Detect which cell encompasses the target text, then output its [X, Y] center coordinate. 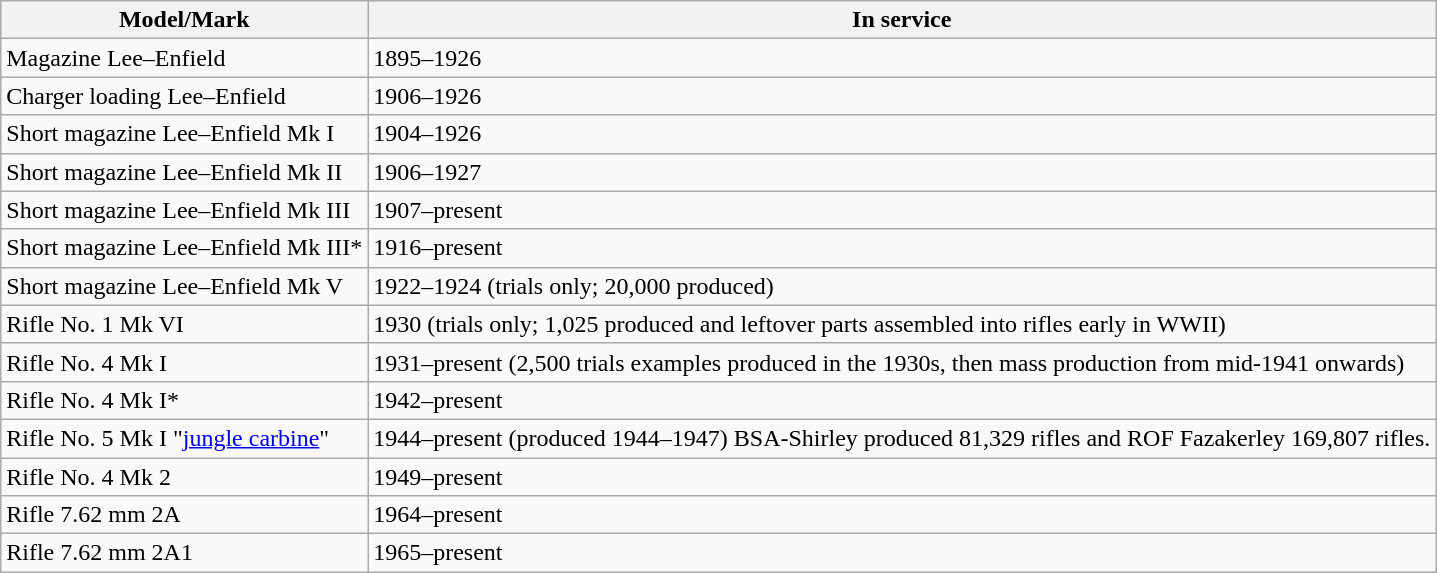
1944–present (produced 1944–1947) BSA-Shirley produced 81,329 rifles and ROF Fazakerley 169,807 rifles. [902, 438]
Rifle 7.62 mm 2A1 [184, 553]
1964–present [902, 515]
In service [902, 20]
Rifle No. 5 Mk I "jungle carbine" [184, 438]
Rifle No. 4 Mk 2 [184, 477]
1931–present (2,500 trials examples produced in the 1930s, then mass production from mid-1941 onwards) [902, 362]
Magazine Lee–Enfield [184, 58]
1906–1926 [902, 96]
1942–present [902, 400]
1930 (trials only; 1,025 produced and leftover parts assembled into rifles early in WWII) [902, 324]
Short magazine Lee–Enfield Mk III* [184, 248]
1965–present [902, 553]
Short magazine Lee–Enfield Mk III [184, 210]
1895–1926 [902, 58]
1906–1927 [902, 172]
1916–present [902, 248]
1907–present [902, 210]
1922–1924 (trials only; 20,000 produced) [902, 286]
Rifle No. 4 Mk I [184, 362]
Short magazine Lee–Enfield Mk V [184, 286]
Rifle No. 4 Mk I* [184, 400]
1904–1926 [902, 134]
Short magazine Lee–Enfield Mk I [184, 134]
Short magazine Lee–Enfield Mk II [184, 172]
Rifle 7.62 mm 2A [184, 515]
Rifle No. 1 Mk VI [184, 324]
1949–present [902, 477]
Model/Mark [184, 20]
Charger loading Lee–Enfield [184, 96]
